Scan for the cell matching the given text and deliver its [x, y] coordinate at center. 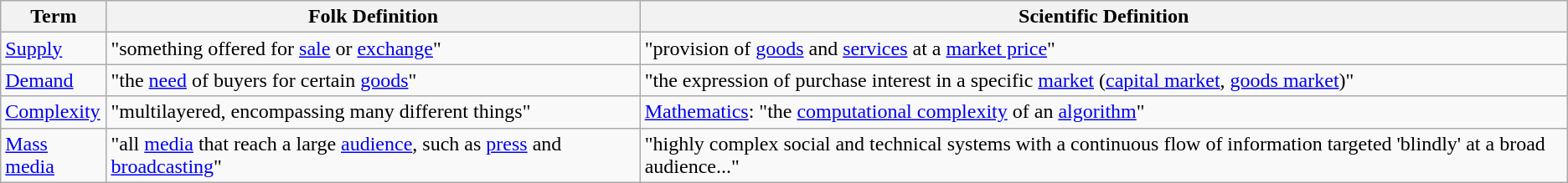
"the expression of purchase interest in a specific market (capital market, goods market)" [1104, 80]
"multilayered, encompassing many different things" [374, 112]
Folk Definition [374, 17]
Demand [54, 80]
Supply [54, 48]
"the need of buyers for certain goods" [374, 80]
"all media that reach a large audience, such as press and broadcasting" [374, 155]
Scientific Definition [1104, 17]
Term [54, 17]
"provision of goods and services at a market price" [1104, 48]
"something offered for sale or exchange" [374, 48]
Mathematics: "the computational complexity of an algorithm" [1104, 112]
Mass media [54, 155]
"highly complex social and technical systems with a continuous flow of information targeted 'blindly' at a broad audience..." [1104, 155]
Complexity [54, 112]
